From the cell containing the given text, extract its center point as (x, y) coordinate. 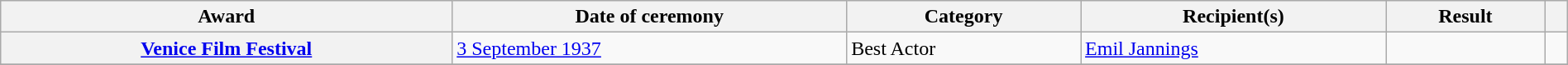
Date of ceremony (650, 17)
3 September 1937 (650, 48)
Emil Jannings (1234, 48)
Venice Film Festival (227, 48)
Best Actor (964, 48)
Award (227, 17)
Result (1465, 17)
Category (964, 17)
Recipient(s) (1234, 17)
